Scan for the cell matching the given text and deliver its [x, y] coordinate at center. 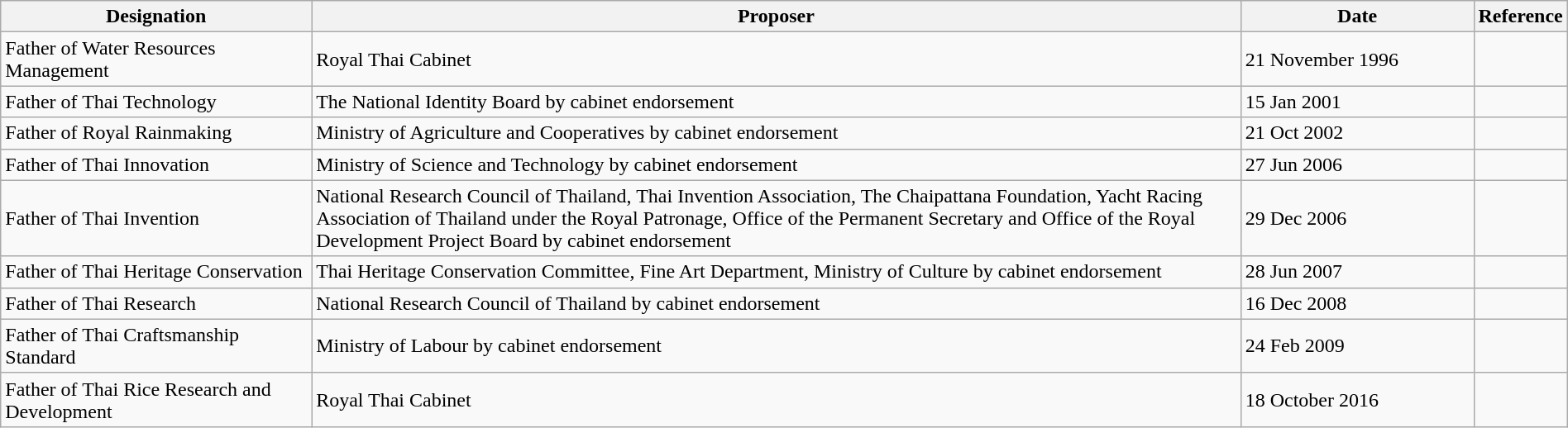
Proposer [777, 17]
Reference [1520, 17]
15 Jan 2001 [1357, 102]
16 Dec 2008 [1357, 303]
Father of Royal Rainmaking [156, 133]
The National Identity Board by cabinet endorsement [777, 102]
27 Jun 2006 [1357, 164]
18 October 2016 [1357, 400]
Ministry of Labour by cabinet endorsement [777, 345]
Father of Thai Rice Research and Development [156, 400]
Father of Thai Innovation [156, 164]
Thai Heritage Conservation Committee, Fine Art Department, Ministry of Culture by cabinet endorsement [777, 272]
Ministry of Science and Technology by cabinet endorsement [777, 164]
29 Dec 2006 [1357, 218]
Ministry of Agriculture and Cooperatives by cabinet endorsement [777, 133]
Date [1357, 17]
28 Jun 2007 [1357, 272]
National Research Council of Thailand by cabinet endorsement [777, 303]
21 Oct 2002 [1357, 133]
Father of Thai Invention [156, 218]
Father of Thai Technology [156, 102]
Designation [156, 17]
Father of Thai Craftsmanship Standard [156, 345]
21 November 1996 [1357, 59]
Father of Thai Research [156, 303]
Father of Thai Heritage Conservation [156, 272]
24 Feb 2009 [1357, 345]
Father of Water Resources Management [156, 59]
